Return the (x, y) coordinate for the center point of the cell that contains the specified text.  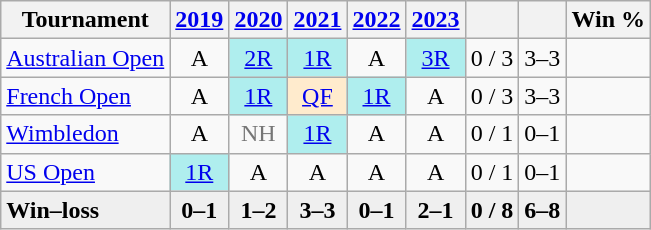
1–2 (258, 210)
2–1 (436, 210)
2019 (200, 20)
2022 (376, 20)
QF (318, 96)
2021 (318, 20)
0 / 8 (492, 210)
Win % (608, 20)
US Open (86, 172)
Tournament (86, 20)
Australian Open (86, 58)
French Open (86, 96)
6–8 (542, 210)
Wimbledon (86, 134)
3R (436, 58)
NH (258, 134)
2023 (436, 20)
2R (258, 58)
2020 (258, 20)
Win–loss (86, 210)
